Return [X, Y] of the center of cell containing provided text 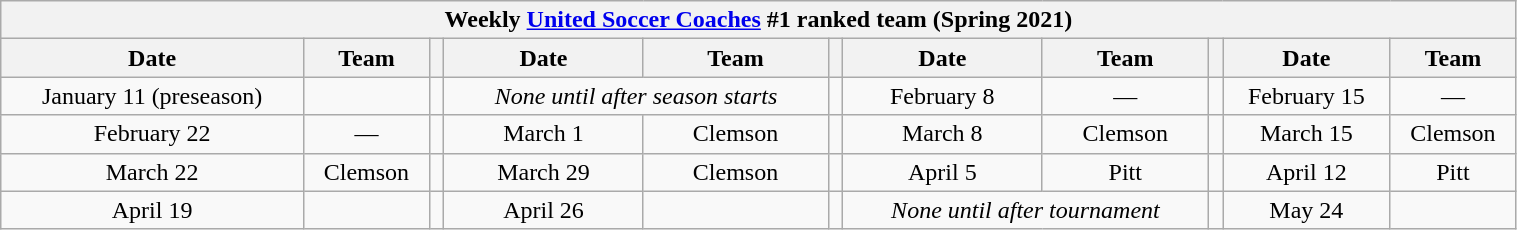
March 15 [1306, 134]
None until after season starts [636, 96]
March 29 [544, 172]
April 26 [544, 210]
March 22 [152, 172]
January 11 (preseason) [152, 96]
April 19 [152, 210]
February 15 [1306, 96]
None until after tournament [1026, 210]
May 24 [1306, 210]
April 5 [943, 172]
Weekly United Soccer Coaches #1 ranked team (Spring 2021) [758, 20]
February 8 [943, 96]
April 12 [1306, 172]
February 22 [152, 134]
March 8 [943, 134]
March 1 [544, 134]
